Scan for the cell matching the given text and deliver its (X, Y) coordinate at center. 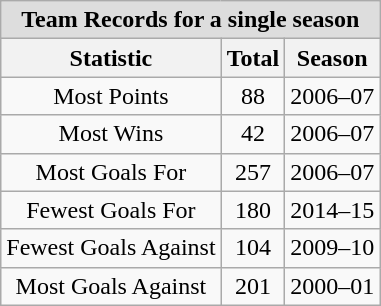
Most Goals Against (111, 286)
104 (253, 248)
Statistic (111, 58)
Most Points (111, 96)
2000–01 (332, 286)
2014–15 (332, 210)
2009–10 (332, 248)
Total (253, 58)
Most Wins (111, 134)
Team Records for a single season (190, 20)
42 (253, 134)
88 (253, 96)
257 (253, 172)
Season (332, 58)
Fewest Goals For (111, 210)
180 (253, 210)
201 (253, 286)
Most Goals For (111, 172)
Fewest Goals Against (111, 248)
